Provide the (x, y) coordinate of the cell's center where the given text is located.  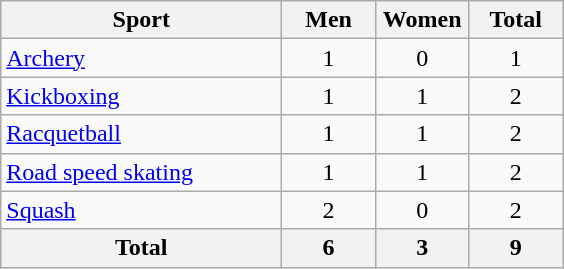
Kickboxing (142, 96)
Men (329, 20)
Racquetball (142, 134)
Sport (142, 20)
Road speed skating (142, 172)
Women (422, 20)
6 (329, 248)
9 (516, 248)
Squash (142, 210)
3 (422, 248)
Archery (142, 58)
